Scan for the cell matching the given text and deliver its (x, y) coordinate at center. 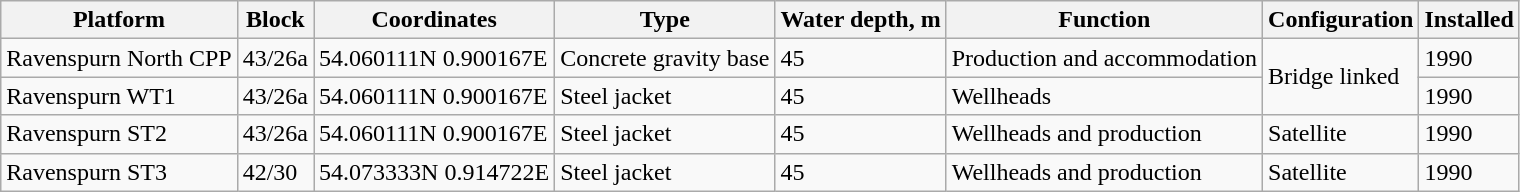
Platform (119, 20)
Ravenspurn North CPP (119, 58)
Block (275, 20)
Configuration (1341, 20)
Ravenspurn ST3 (119, 172)
Ravenspurn ST2 (119, 134)
Water depth, m (860, 20)
Coordinates (434, 20)
Ravenspurn WT1 (119, 96)
42/30 (275, 172)
Installed (1469, 20)
Production and accommodation (1104, 58)
Function (1104, 20)
Wellheads (1104, 96)
Type (665, 20)
54.073333N 0.914722E (434, 172)
Bridge linked (1341, 77)
Concrete gravity base (665, 58)
